Provide the [X, Y] coordinate of the cell's center where the given text is located.  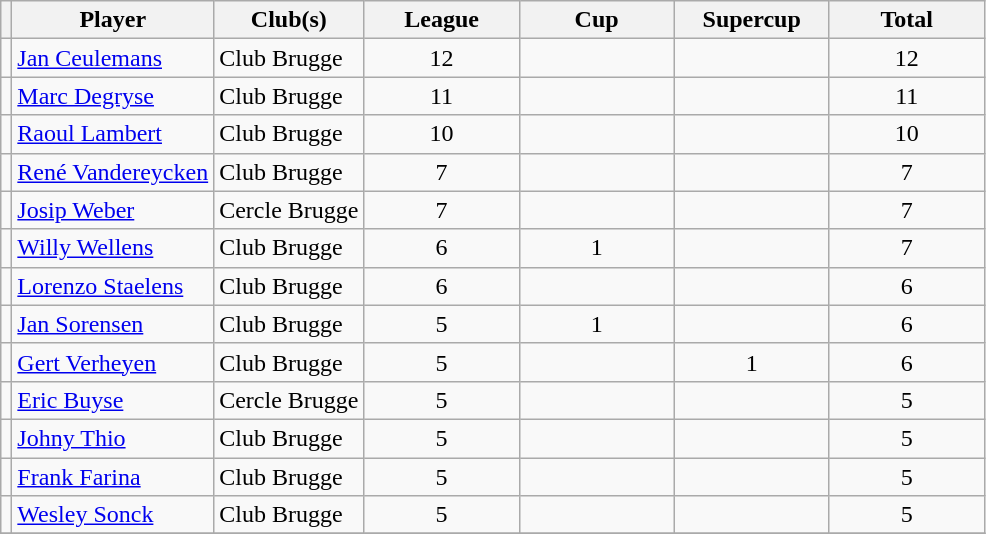
Johny Thio [113, 438]
Raoul Lambert [113, 134]
René Vandereycken [113, 172]
Total [906, 20]
Player [113, 20]
Jan Sorensen [113, 324]
Gert Verheyen [113, 362]
Frank Farina [113, 477]
Wesley Sonck [113, 515]
Willy Wellens [113, 248]
Josip Weber [113, 210]
Marc Degryse [113, 96]
Eric Buyse [113, 400]
Jan Ceulemans [113, 58]
Cup [596, 20]
League [442, 20]
Lorenzo Staelens [113, 286]
Supercup [752, 20]
Club(s) [289, 20]
